Locate the cell with the specified text and output its (X, Y) center coordinate. 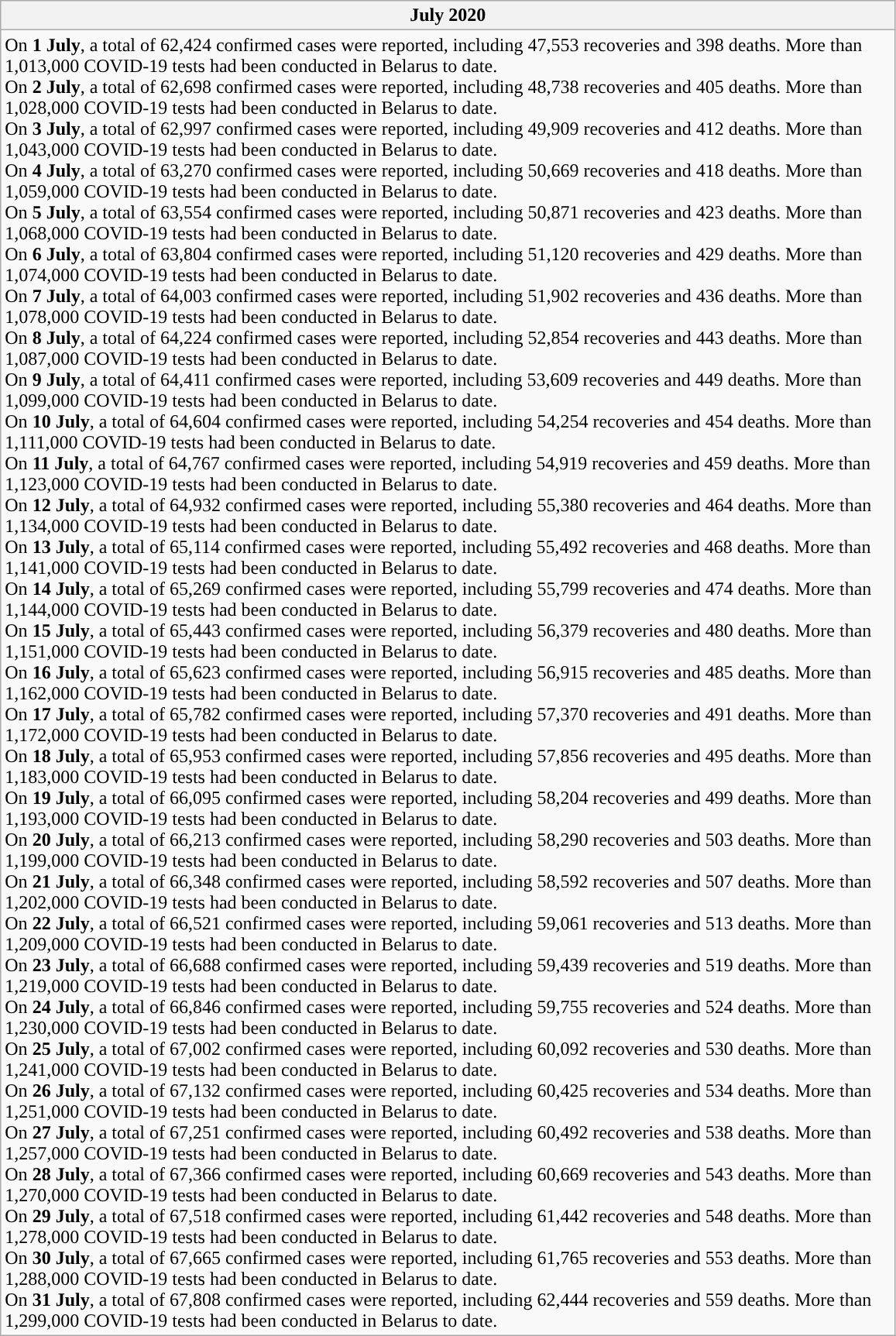
July 2020 (448, 15)
